Scan for the cell matching the given text and deliver its (x, y) coordinate at center. 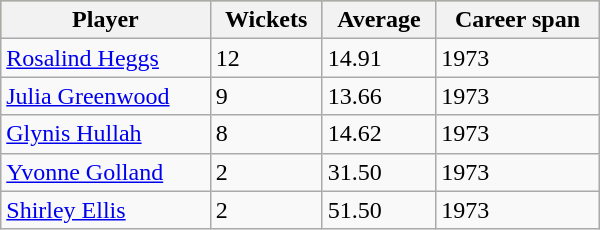
14.91 (379, 58)
Player (106, 20)
14.62 (379, 134)
12 (266, 58)
Yvonne Golland (106, 172)
13.66 (379, 96)
Career span (518, 20)
9 (266, 96)
Glynis Hullah (106, 134)
Shirley Ellis (106, 210)
31.50 (379, 172)
Rosalind Heggs (106, 58)
8 (266, 134)
51.50 (379, 210)
Julia Greenwood (106, 96)
Average (379, 20)
Wickets (266, 20)
